From the cell containing the given text, extract its center point as (X, Y) coordinate. 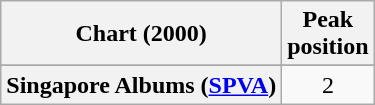
2 (328, 85)
Chart (2000) (142, 34)
Singapore Albums (SPVA) (142, 85)
Peak position (328, 34)
